Extract the (X, Y) coordinate from the center of the cell holding the provided text.  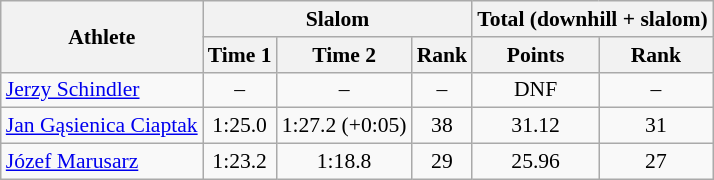
25.96 (536, 162)
1:25.0 (240, 126)
27 (656, 162)
Jan Gąsienica Ciaptak (102, 126)
Józef Marusarz (102, 162)
1:27.2 (+0:05) (344, 126)
1:18.8 (344, 162)
31 (656, 126)
Athlete (102, 36)
31.12 (536, 126)
Time 2 (344, 55)
Total (downhill + slalom) (592, 19)
Jerzy Schindler (102, 90)
Slalom (338, 19)
38 (442, 126)
29 (442, 162)
Time 1 (240, 55)
Points (536, 55)
1:23.2 (240, 162)
DNF (536, 90)
